From the cell containing the given text, extract its center point as (X, Y) coordinate. 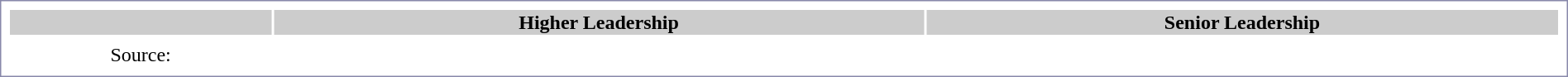
Senior Leadership (1242, 22)
Higher Leadership (599, 22)
Source: (141, 55)
